Locate the cell with the specified text and output its (X, Y) center coordinate. 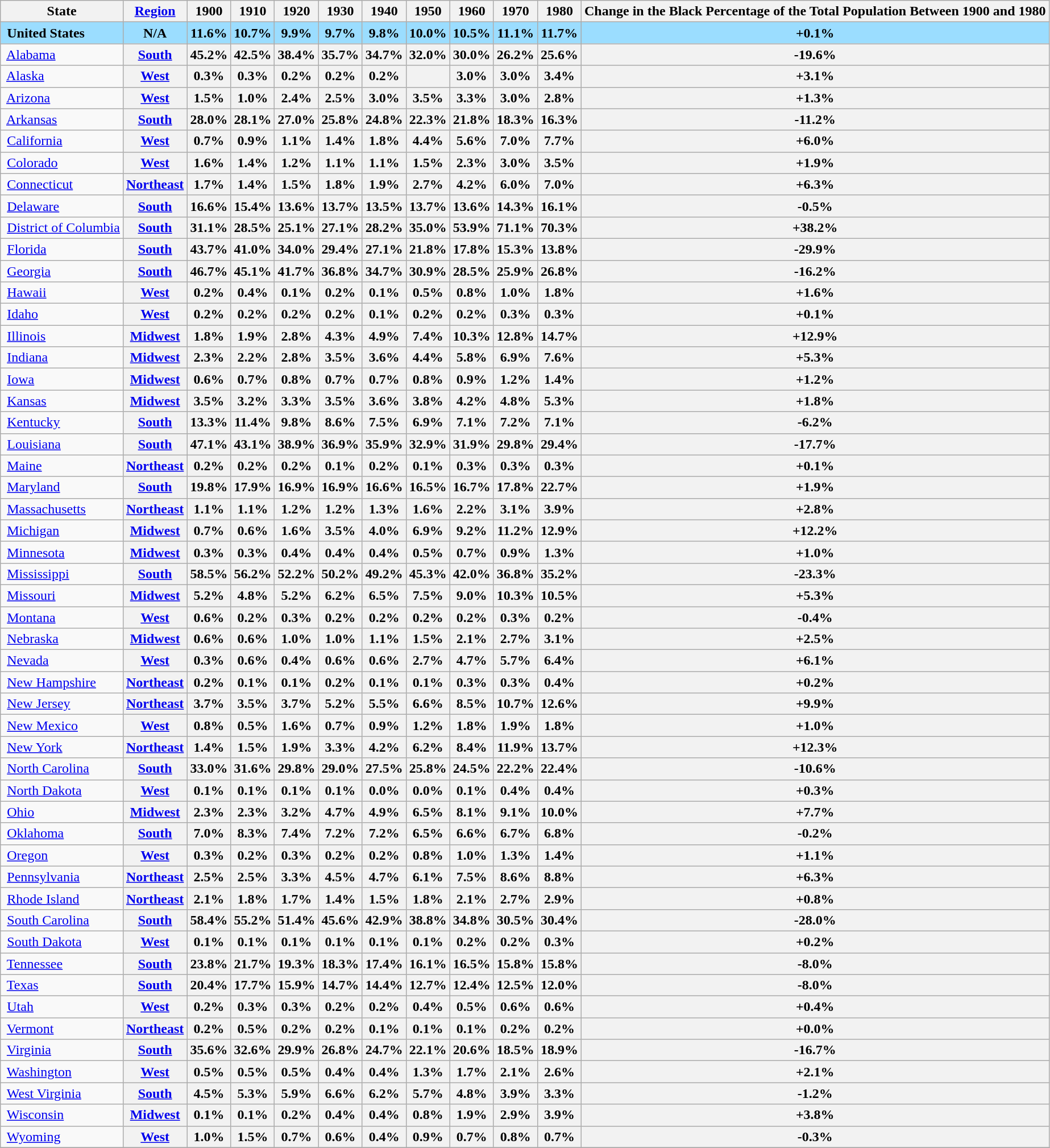
36.9% (340, 444)
8.5% (472, 704)
38.4% (297, 55)
22.3% (428, 119)
South Dakota (62, 942)
+3.8% (815, 1115)
Maine (62, 466)
8.4% (472, 747)
27.0% (297, 119)
6.4% (559, 661)
-1.2% (815, 1093)
Wisconsin (62, 1115)
14.4% (384, 985)
New Mexico (62, 726)
8.1% (472, 812)
58.5% (209, 574)
+6.0% (815, 141)
6.0% (515, 184)
55.2% (252, 920)
35.9% (384, 444)
22.7% (559, 487)
13.5% (384, 206)
35.2% (559, 574)
-0.5% (815, 206)
23.8% (209, 964)
12.6% (559, 704)
-0.3% (815, 1137)
42.5% (252, 55)
+0.3% (815, 790)
+12.9% (815, 336)
Region (155, 11)
Virginia (62, 1050)
5.9% (297, 1093)
6.7% (515, 834)
+12.2% (815, 531)
United States (62, 33)
18.9% (559, 1050)
-11.2% (815, 119)
Indiana (62, 358)
21.7% (252, 964)
+1.2% (815, 379)
12.5% (515, 985)
State (62, 11)
38.8% (428, 920)
2.4% (297, 98)
15.3% (515, 249)
12.9% (559, 531)
53.9% (472, 227)
5.5% (384, 704)
Wyoming (62, 1137)
-19.6% (815, 55)
Washington (62, 1072)
5.8% (472, 358)
Texas (62, 985)
15.9% (297, 985)
1980 (559, 11)
3.4% (559, 76)
6.1% (428, 877)
15.4% (252, 206)
45.3% (428, 574)
20.4% (209, 985)
9.7% (340, 33)
Rhode Island (62, 898)
25.1% (297, 227)
45.1% (252, 271)
47.1% (209, 444)
32.9% (428, 444)
30.9% (428, 271)
New Jersey (62, 704)
16.7% (472, 487)
Change in the Black Percentage of the Total Population Between 1900 and 1980 (815, 11)
22.1% (428, 1050)
Idaho (62, 314)
33.0% (209, 769)
45.6% (340, 920)
6.8% (559, 834)
Connecticut (62, 184)
56.2% (252, 574)
12.4% (472, 985)
Pennsylvania (62, 877)
30.5% (515, 920)
11.9% (515, 747)
51.4% (297, 920)
+1.1% (815, 855)
32.0% (428, 55)
+9.9% (815, 704)
-0.2% (815, 834)
27.5% (384, 769)
+6.1% (815, 661)
Nebraska (62, 639)
30.4% (559, 920)
Missouri (62, 595)
New Hampshire (62, 682)
12.8% (515, 336)
+0.8% (815, 898)
-28.0% (815, 920)
-6.2% (815, 422)
25.9% (515, 271)
29.0% (340, 769)
Tennessee (62, 964)
19.8% (209, 487)
28.1% (252, 119)
9.1% (515, 812)
+7.7% (815, 812)
District of Columbia (62, 227)
+3.1% (815, 76)
16.3% (559, 119)
5.6% (472, 141)
58.4% (209, 920)
24.5% (472, 769)
-29.9% (815, 249)
+2.1% (815, 1072)
North Dakota (62, 790)
1910 (252, 11)
+2.5% (815, 639)
+12.3% (815, 747)
52.2% (297, 574)
+0.4% (815, 1007)
Massachusetts (62, 509)
1970 (515, 11)
-10.6% (815, 769)
-16.7% (815, 1050)
28.0% (209, 119)
41.0% (252, 249)
Nevada (62, 661)
43.7% (209, 249)
7.6% (559, 358)
31.9% (472, 444)
North Carolina (62, 769)
25.6% (559, 55)
Kentucky (62, 422)
Montana (62, 617)
Maryland (62, 487)
42.9% (384, 920)
Hawaii (62, 293)
Georgia (62, 271)
17.4% (384, 964)
22.2% (515, 769)
11.2% (515, 531)
31.6% (252, 769)
Michigan (62, 531)
19.3% (297, 964)
Arkansas (62, 119)
11.1% (515, 33)
13.3% (209, 422)
13.8% (559, 249)
45.2% (209, 55)
Alaska (62, 76)
34.8% (472, 920)
4.3% (340, 336)
N/A (155, 33)
+1.6% (815, 293)
11.6% (209, 33)
31.1% (209, 227)
1920 (297, 11)
4.0% (384, 531)
+1.3% (815, 98)
8.8% (559, 877)
18.5% (515, 1050)
49.2% (384, 574)
24.7% (384, 1050)
12.7% (428, 985)
-17.7% (815, 444)
35.7% (340, 55)
Alabama (62, 55)
35.0% (428, 227)
+2.8% (815, 509)
Ohio (62, 812)
+38.2% (815, 227)
11.7% (559, 33)
1960 (472, 11)
43.1% (252, 444)
1900 (209, 11)
-0.4% (815, 617)
1940 (384, 11)
12.0% (559, 985)
Illinois (62, 336)
9.0% (472, 595)
42.0% (472, 574)
-23.3% (815, 574)
New York (62, 747)
South Carolina (62, 920)
50.2% (340, 574)
17.9% (252, 487)
22.4% (559, 769)
California (62, 141)
Mississippi (62, 574)
30.0% (472, 55)
41.7% (297, 271)
38.9% (297, 444)
Kansas (62, 401)
29.9% (297, 1050)
Colorado (62, 163)
20.6% (472, 1050)
Iowa (62, 379)
+0.0% (815, 1029)
1950 (428, 11)
Louisiana (62, 444)
9.2% (472, 531)
14.3% (515, 206)
24.8% (384, 119)
-16.2% (815, 271)
28.2% (384, 227)
17.7% (252, 985)
8.3% (252, 834)
32.6% (252, 1050)
7.7% (559, 141)
3.8% (428, 401)
35.6% (209, 1050)
1930 (340, 11)
Oregon (62, 855)
71.1% (515, 227)
11.4% (252, 422)
Oklahoma (62, 834)
Delaware (62, 206)
46.7% (209, 271)
Minnesota (62, 552)
2.6% (559, 1072)
West Virginia (62, 1093)
+1.8% (815, 401)
70.3% (559, 227)
Florida (62, 249)
34.0% (297, 249)
Utah (62, 1007)
Vermont (62, 1029)
26.2% (515, 55)
9.9% (297, 33)
Arizona (62, 98)
